Pinpoint the cell where the given text exists, returning its (X, Y) midpoint coordinate. 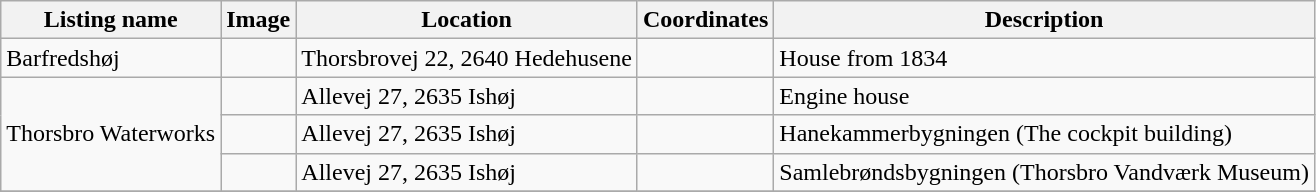
House from 1834 (1044, 58)
Thorsbro Waterworks (111, 134)
Hanekammerbygningen (The cockpit building) (1044, 134)
Location (467, 20)
Coordinates (705, 20)
Thorsbrovej 22, 2640 Hedehusene (467, 58)
Image (258, 20)
Engine house (1044, 96)
Samlebrøndsbygningen (Thorsbro Vandværk Museum) (1044, 172)
Description (1044, 20)
Barfredshøj (111, 58)
Listing name (111, 20)
